From the cell containing the given text, extract its center point as [x, y] coordinate. 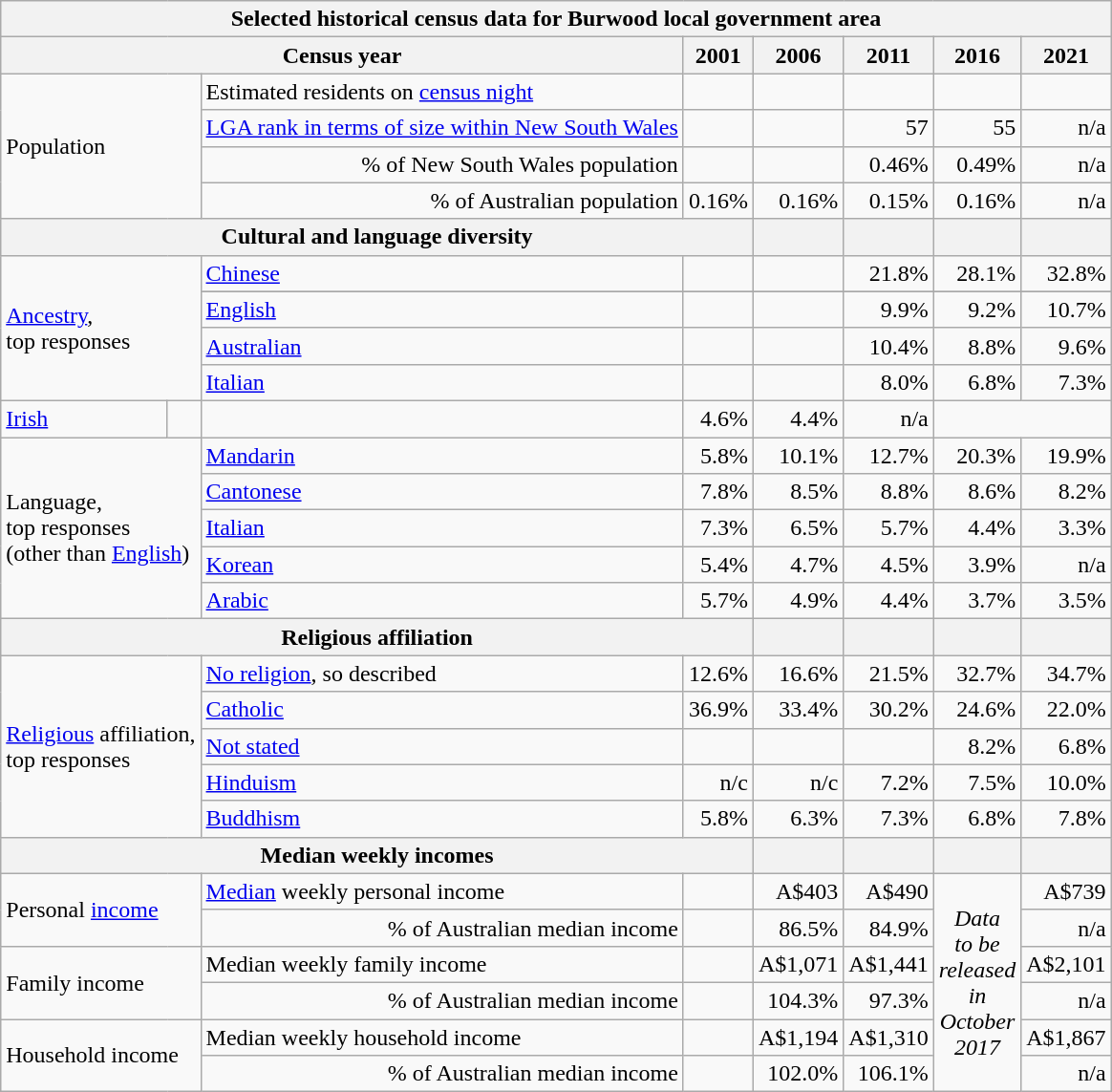
7.2% [888, 782]
Median weekly incomes [377, 855]
Cultural and language diversity [377, 237]
21.8% [888, 273]
Median weekly family income [441, 964]
No religion, so described [441, 674]
2001 [718, 55]
9.2% [976, 310]
4.9% [798, 601]
84.9% [888, 928]
12.7% [888, 456]
3.7% [976, 601]
Chinese [441, 273]
16.6% [798, 674]
12.6% [718, 674]
Datato bereleasedinOctober2017 [976, 982]
Irish [84, 418]
24.6% [976, 710]
Family income [101, 982]
5.4% [718, 565]
30.2% [888, 710]
102.0% [798, 1074]
% of Australian population [441, 201]
36.9% [718, 710]
Language,top responses(other than English) [101, 528]
2021 [1066, 55]
% of New South Wales population [441, 164]
3.5% [1066, 601]
Estimated residents on census night [441, 92]
Catholic [441, 710]
10.7% [1066, 310]
Median weekly household income [441, 1037]
Religious affiliation,top responses [101, 746]
8.6% [976, 492]
Religious affiliation [377, 637]
Hinduism [441, 782]
10.4% [888, 346]
Population [101, 146]
A$1,194 [798, 1037]
English [441, 310]
8.0% [888, 382]
10.0% [1066, 782]
4.6% [718, 418]
20.3% [976, 456]
55 [976, 128]
A$1,071 [798, 964]
2016 [976, 55]
A$739 [1066, 891]
Australian [441, 346]
A$1,441 [888, 964]
Mandarin [441, 456]
33.4% [798, 710]
57 [888, 128]
Personal income [101, 910]
Ancestry,top responses [101, 328]
86.5% [798, 928]
104.3% [798, 1000]
9.9% [888, 310]
Selected historical census data for Burwood local government area [556, 19]
LGA rank in terms of size within New South Wales [441, 128]
A$403 [798, 891]
Korean [441, 565]
21.5% [888, 674]
Cantonese [441, 492]
A$2,101 [1066, 964]
0.15% [888, 201]
8.5% [798, 492]
Median weekly personal income [441, 891]
4.5% [888, 565]
34.7% [1066, 674]
A$1,310 [888, 1037]
A$1,867 [1066, 1037]
6.3% [798, 819]
97.3% [888, 1000]
19.9% [1066, 456]
Arabic [441, 601]
28.1% [976, 273]
Not stated [441, 746]
4.7% [798, 565]
0.46% [888, 164]
2006 [798, 55]
Buddhism [441, 819]
22.0% [1066, 710]
7.5% [976, 782]
3.3% [1066, 528]
2011 [888, 55]
0.49% [976, 164]
A$490 [888, 891]
9.6% [1066, 346]
3.9% [976, 565]
10.1% [798, 456]
32.8% [1066, 273]
Household income [101, 1055]
106.1% [888, 1074]
Census year [342, 55]
32.7% [976, 674]
6.5% [798, 528]
